For the text-containing cell, return its midpoint in (X, Y) coordinate format. 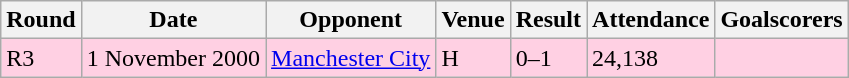
Manchester City (351, 58)
Round (41, 20)
Result (548, 20)
Opponent (351, 20)
Date (173, 20)
Venue (473, 20)
H (473, 58)
R3 (41, 58)
Goalscorers (782, 20)
1 November 2000 (173, 58)
Attendance (651, 20)
0–1 (548, 58)
24,138 (651, 58)
